Return the (X, Y) coordinate for the center point of the cell that contains the specified text.  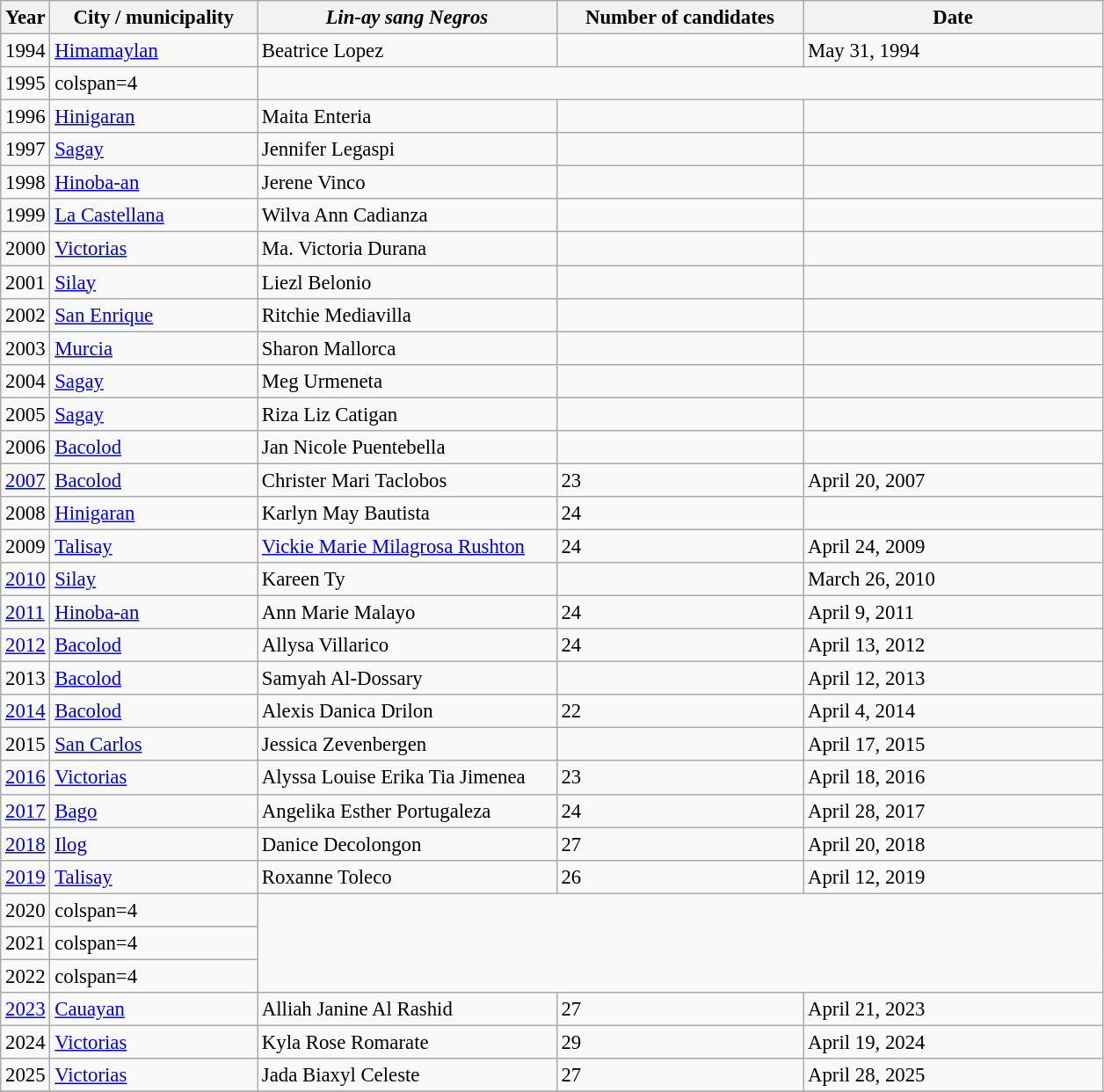
Cauayan (154, 1009)
April 28, 2017 (953, 811)
Riza Liz Catigan (406, 414)
Maita Enteria (406, 117)
29 (680, 1042)
Year (25, 18)
Sharon Mallorca (406, 348)
Date (953, 18)
2014 (25, 711)
Ann Marie Malayo (406, 613)
April 20, 2018 (953, 844)
April 28, 2025 (953, 1075)
2003 (25, 348)
Roxanne Toleco (406, 877)
2022 (25, 976)
April 12, 2019 (953, 877)
Jessica Zevenbergen (406, 745)
Beatrice Lopez (406, 51)
Bago (154, 811)
2020 (25, 910)
2017 (25, 811)
Kareen Ty (406, 579)
Danice Decolongon (406, 844)
April 19, 2024 (953, 1042)
Murcia (154, 348)
2010 (25, 579)
2004 (25, 381)
Karlyn May Bautista (406, 513)
Alliah Janine Al Rashid (406, 1009)
Number of candidates (680, 18)
Wilva Ann Cadianza (406, 215)
Kyla Rose Romarate (406, 1042)
Jan Nicole Puentebella (406, 448)
Christer Mari Taclobos (406, 480)
1995 (25, 84)
2013 (25, 679)
22 (680, 711)
2016 (25, 778)
2025 (25, 1075)
City / municipality (154, 18)
26 (680, 877)
April 12, 2013 (953, 679)
April 18, 2016 (953, 778)
March 26, 2010 (953, 579)
Himamaylan (154, 51)
Alyssa Louise Erika Tia Jimenea (406, 778)
1997 (25, 149)
April 21, 2023 (953, 1009)
April 9, 2011 (953, 613)
April 17, 2015 (953, 745)
2018 (25, 844)
2009 (25, 546)
1998 (25, 183)
Lin-ay sang Negros (406, 18)
Ma. Victoria Durana (406, 249)
Liezl Belonio (406, 282)
Jerene Vinco (406, 183)
2007 (25, 480)
Jada Biaxyl Celeste (406, 1075)
2019 (25, 877)
1996 (25, 117)
2005 (25, 414)
San Carlos (154, 745)
April 20, 2007 (953, 480)
San Enrique (154, 315)
2024 (25, 1042)
1994 (25, 51)
2001 (25, 282)
2012 (25, 645)
2011 (25, 613)
Meg Urmeneta (406, 381)
Ritchie Mediavilla (406, 315)
Allysa Villarico (406, 645)
2008 (25, 513)
1999 (25, 215)
April 13, 2012 (953, 645)
Alexis Danica Drilon (406, 711)
April 24, 2009 (953, 546)
Ilog (154, 844)
April 4, 2014 (953, 711)
2021 (25, 943)
2023 (25, 1009)
La Castellana (154, 215)
Angelika Esther Portugaleza (406, 811)
Samyah Al-Dossary (406, 679)
2002 (25, 315)
Jennifer Legaspi (406, 149)
May 31, 1994 (953, 51)
2015 (25, 745)
Vickie Marie Milagrosa Rushton (406, 546)
2000 (25, 249)
2006 (25, 448)
